Extract the (x, y) coordinate from the center of the cell holding the provided text.  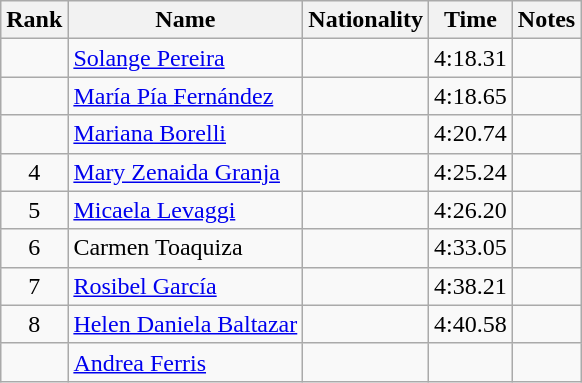
Mary Zenaida Granja (186, 172)
Andrea Ferris (186, 362)
4:38.21 (471, 286)
María Pía Fernández (186, 96)
4:33.05 (471, 248)
Carmen Toaquiza (186, 248)
4:18.65 (471, 96)
4:25.24 (471, 172)
4:40.58 (471, 324)
Helen Daniela Baltazar (186, 324)
Rosibel García (186, 286)
6 (34, 248)
4:20.74 (471, 134)
Time (471, 20)
7 (34, 286)
4 (34, 172)
Solange Pereira (186, 58)
Notes (546, 20)
Mariana Borelli (186, 134)
5 (34, 210)
4:18.31 (471, 58)
8 (34, 324)
Nationality (366, 20)
4:26.20 (471, 210)
Micaela Levaggi (186, 210)
Name (186, 20)
Rank (34, 20)
